Locate the cell with the specified text and output its (X, Y) center coordinate. 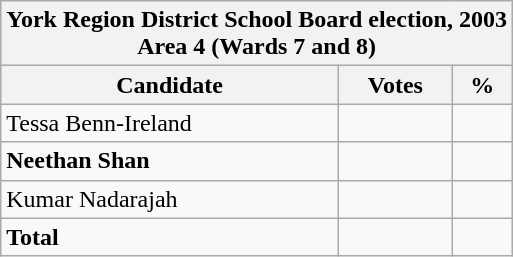
Kumar Nadarajah (170, 199)
% (482, 85)
Neethan Shan (170, 161)
Votes (396, 85)
Candidate (170, 85)
York Region District School Board election, 2003Area 4 (Wards 7 and 8) (257, 34)
Total (170, 237)
Tessa Benn-Ireland (170, 123)
